Detect which cell encompasses the target text, then output its [X, Y] center coordinate. 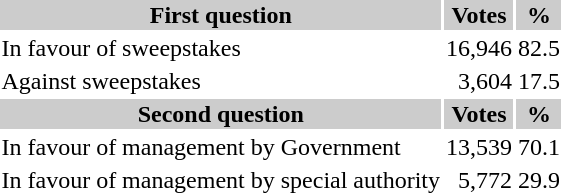
In favour of management by Government [221, 147]
Against sweepstakes [221, 81]
3,604 [480, 81]
In favour of sweepstakes [221, 48]
First question [221, 15]
Second question [221, 114]
13,539 [480, 147]
16,946 [480, 48]
